From the cell containing the given text, extract its center point as (X, Y) coordinate. 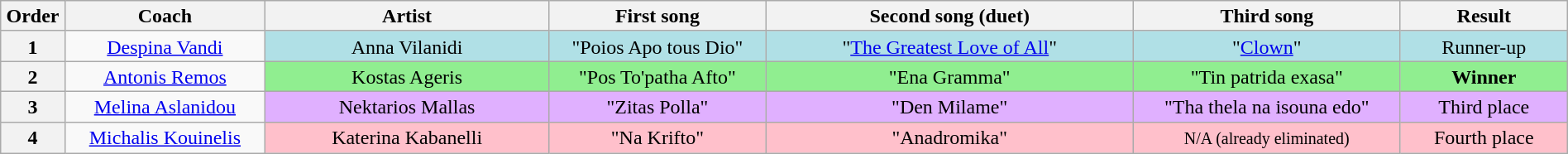
Kostas Ageris (407, 76)
"Tin patrida exasa" (1267, 76)
Result (1484, 17)
First song (657, 17)
"Ena Gramma" (949, 76)
"Den Milame" (949, 106)
Coach (165, 17)
Runner-up (1484, 46)
Artist (407, 17)
"Pos To'patha Afto" (657, 76)
Katerina Kabanelli (407, 137)
Anna Vilanidi (407, 46)
Fourth place (1484, 137)
Melina Aslanidou (165, 106)
1 (33, 46)
Order (33, 17)
Despina Vandi (165, 46)
"Poios Apo tous Dio" (657, 46)
N/A (already eliminated) (1267, 137)
"Clown" (1267, 46)
Third place (1484, 106)
Antonis Remos (165, 76)
"Tha thela na isouna edo" (1267, 106)
3 (33, 106)
Second song (duet) (949, 17)
"Anadromika" (949, 137)
2 (33, 76)
Nektarios Mallas (407, 106)
"Zitas Polla" (657, 106)
"Na Krifto" (657, 137)
Third song (1267, 17)
Winner (1484, 76)
Michalis Kouinelis (165, 137)
"The Greatest Love of All" (949, 46)
4 (33, 137)
